Search for the cell housing the specified text and yield its (X, Y) center coordinate. 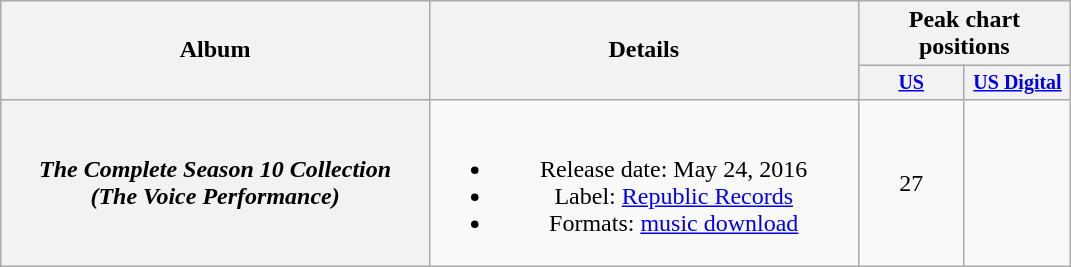
Details (644, 50)
US (911, 82)
27 (911, 182)
Album (216, 50)
US Digital (1017, 82)
Peak chart positions (964, 34)
Release date: May 24, 2016Label: Republic RecordsFormats: music download (644, 182)
The Complete Season 10 Collection(The Voice Performance) (216, 182)
